Identify which cell holds the provided text, then report its (x, y) central coordinate. 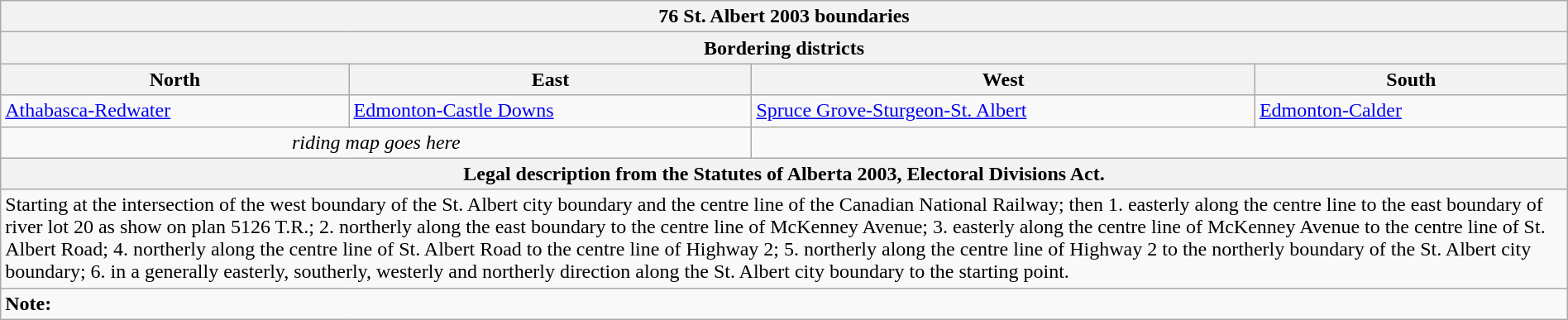
Legal description from the Statutes of Alberta 2003, Electoral Divisions Act. (784, 174)
Note: (784, 303)
West (1003, 79)
Spruce Grove-Sturgeon-St. Albert (1003, 111)
Edmonton-Calder (1411, 111)
Edmonton-Castle Downs (551, 111)
Athabasca-Redwater (175, 111)
riding map goes here (376, 142)
Bordering districts (784, 48)
76 St. Albert 2003 boundaries (784, 17)
East (551, 79)
South (1411, 79)
North (175, 79)
